Identify which cell holds the provided text, then report its [x, y] central coordinate. 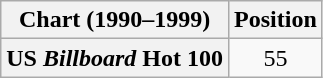
Chart (1990–1999) [115, 20]
US Billboard Hot 100 [115, 58]
Position [276, 20]
55 [276, 58]
